Find where the given text appears and provide that cell's center as (x, y) coordinate. 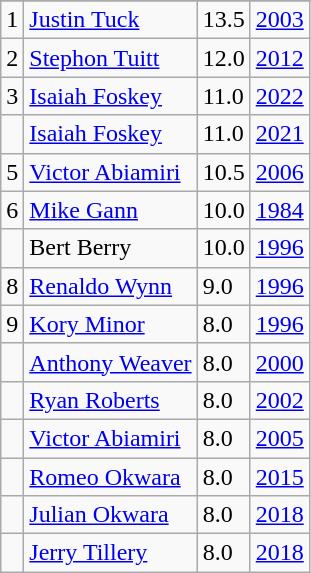
12.0 (224, 58)
2003 (280, 20)
Justin Tuck (110, 20)
13.5 (224, 20)
10.5 (224, 172)
Mike Gann (110, 210)
Renaldo Wynn (110, 286)
9.0 (224, 286)
1 (12, 20)
Julian Okwara (110, 515)
2015 (280, 477)
Jerry Tillery (110, 553)
2012 (280, 58)
Ryan Roberts (110, 400)
1984 (280, 210)
2022 (280, 96)
2006 (280, 172)
8 (12, 286)
5 (12, 172)
6 (12, 210)
Anthony Weaver (110, 362)
Bert Berry (110, 248)
2021 (280, 134)
2 (12, 58)
Romeo Okwara (110, 477)
Kory Minor (110, 324)
2005 (280, 438)
2000 (280, 362)
2002 (280, 400)
3 (12, 96)
Stephon Tuitt (110, 58)
9 (12, 324)
